Scan for the cell matching the given text and deliver its (X, Y) coordinate at center. 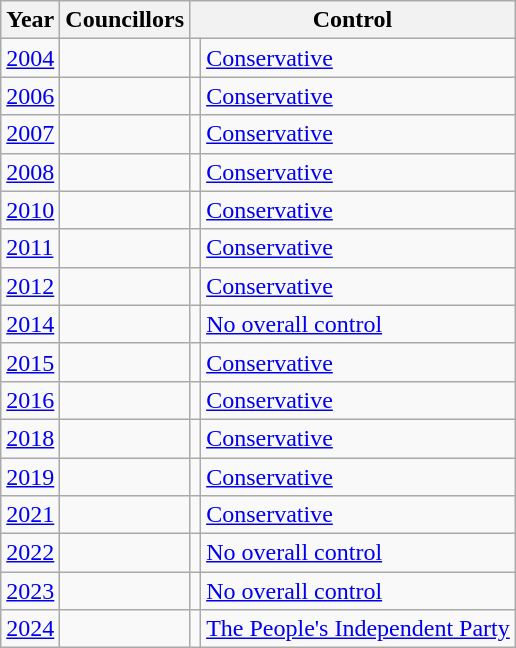
2016 (30, 400)
2019 (30, 477)
2015 (30, 362)
2018 (30, 438)
The People's Independent Party (358, 629)
2012 (30, 286)
Year (30, 20)
2008 (30, 172)
Councillors (125, 20)
2022 (30, 553)
Control (353, 20)
2024 (30, 629)
2007 (30, 134)
2023 (30, 591)
2011 (30, 248)
2010 (30, 210)
2004 (30, 58)
2014 (30, 324)
2006 (30, 96)
2021 (30, 515)
